Detect which cell encompasses the target text, then output its (x, y) center coordinate. 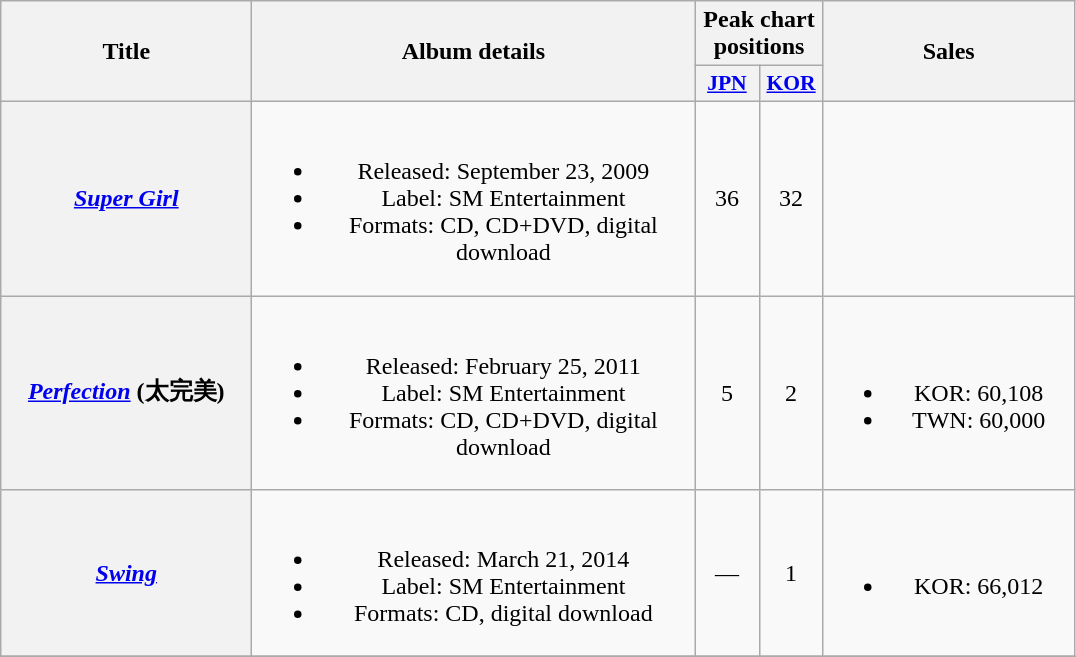
KOR: 66,012 (948, 574)
Super Girl (126, 198)
32 (791, 198)
Peak chart positions (759, 34)
5 (727, 393)
Swing (126, 574)
JPN (727, 84)
Perfection (太完美) (126, 393)
KOR: 60,108TWN: 60,000 (948, 393)
Released: February 25, 2011Label: SM EntertainmentFormats: CD, CD+DVD, digital download (474, 393)
KOR (791, 84)
Released: September 23, 2009Label: SM EntertainmentFormats: CD, CD+DVD, digital download (474, 198)
Album details (474, 52)
Released: March 21, 2014Label: SM EntertainmentFormats: CD, digital download (474, 574)
Title (126, 52)
2 (791, 393)
— (727, 574)
Sales (948, 52)
1 (791, 574)
36 (727, 198)
